Return the (x, y) coordinate for the center point of the cell that contains the specified text.  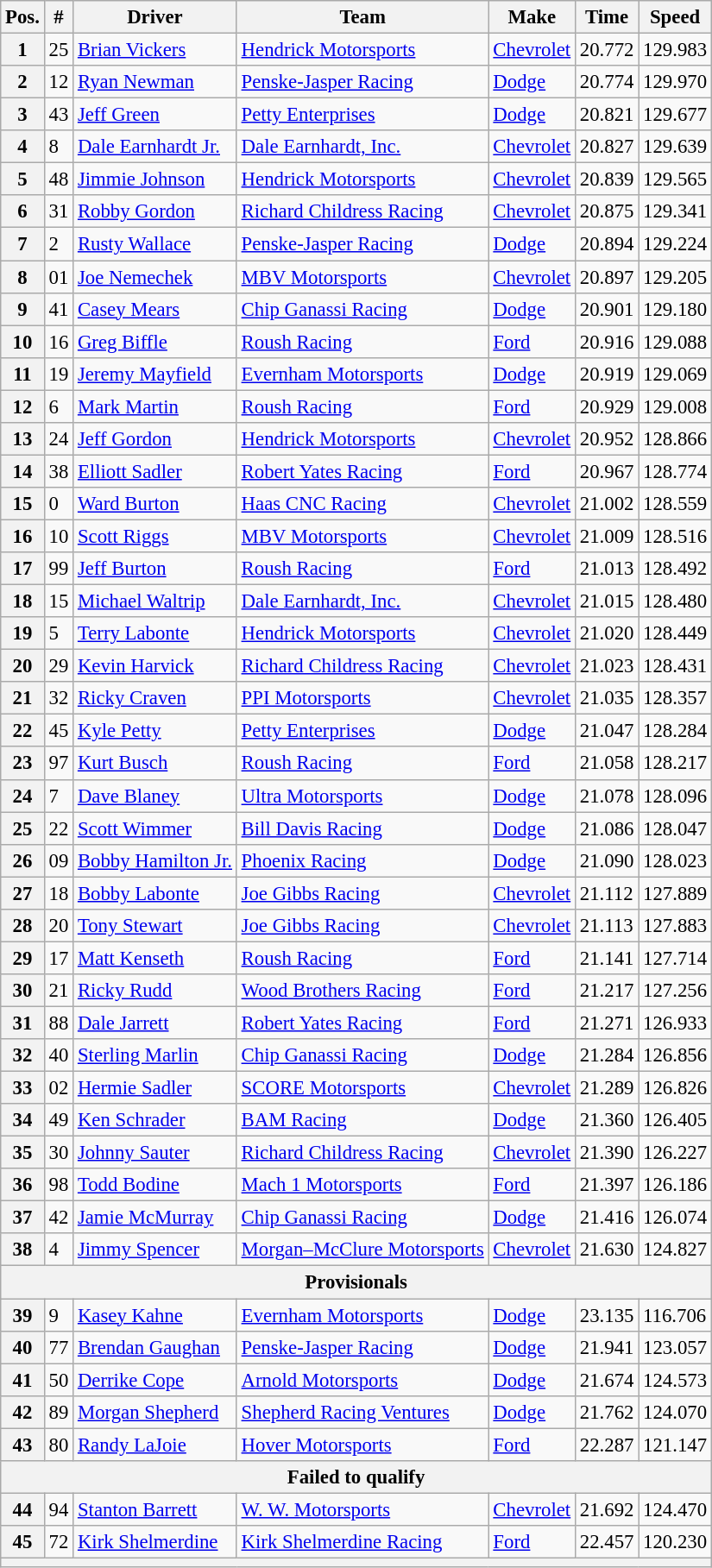
0 (59, 504)
21.217 (606, 991)
Tony Stewart (155, 926)
21.035 (606, 698)
Sterling Marlin (155, 1055)
88 (59, 1023)
Mach 1 Motorsports (362, 1185)
21.762 (606, 1412)
21.023 (606, 666)
128.492 (675, 569)
Speed (675, 17)
129.180 (675, 309)
21.020 (606, 633)
23 (22, 764)
128.866 (675, 439)
44 (22, 1509)
94 (59, 1509)
09 (59, 860)
129.983 (675, 50)
Brian Vickers (155, 50)
Jeff Green (155, 115)
1 (22, 50)
129.008 (675, 406)
20.821 (606, 115)
Phoenix Racing (362, 860)
Ricky Rudd (155, 991)
11 (22, 374)
Bill Davis Racing (362, 828)
Wood Brothers Racing (362, 991)
Terry Labonte (155, 633)
Ken Schrader (155, 1120)
20.875 (606, 211)
Jeff Burton (155, 569)
Ricky Craven (155, 698)
21.015 (606, 601)
Mark Martin (155, 406)
20.967 (606, 471)
89 (59, 1412)
50 (59, 1380)
21.113 (606, 926)
128.047 (675, 828)
129.341 (675, 211)
Kasey Kahne (155, 1315)
Kyle Petty (155, 731)
48 (59, 179)
21.002 (606, 504)
Hover Motorsports (362, 1445)
21.416 (606, 1218)
97 (59, 764)
21.674 (606, 1380)
126.856 (675, 1055)
126.074 (675, 1218)
Jeremy Mayfield (155, 374)
99 (59, 569)
Kirk Shelmerdine (155, 1542)
127.714 (675, 958)
W. W. Motorsports (362, 1509)
Michael Waltrip (155, 601)
PPI Motorsports (362, 698)
28 (22, 926)
20.901 (606, 309)
128.431 (675, 666)
116.706 (675, 1315)
127.256 (675, 991)
22.457 (606, 1542)
Elliott Sadler (155, 471)
Jeff Gordon (155, 439)
Dale Jarrett (155, 1023)
124.070 (675, 1412)
21.941 (606, 1347)
01 (59, 277)
123.057 (675, 1347)
Joe Nemechek (155, 277)
BAM Racing (362, 1120)
21.086 (606, 828)
21.271 (606, 1023)
Provisionals (356, 1282)
21.078 (606, 796)
Scott Riggs (155, 536)
Kirk Shelmerdine Racing (362, 1542)
33 (22, 1088)
20.916 (606, 342)
128.284 (675, 731)
126.826 (675, 1088)
20.827 (606, 147)
Dave Blaney (155, 796)
Kurt Busch (155, 764)
129.677 (675, 115)
21.013 (606, 569)
34 (22, 1120)
126.227 (675, 1153)
20.929 (606, 406)
127.889 (675, 893)
Casey Mears (155, 309)
14 (22, 471)
127.883 (675, 926)
SCORE Motorsports (362, 1088)
21.390 (606, 1153)
Rusty Wallace (155, 244)
49 (59, 1120)
Ryan Newman (155, 82)
Pos. (22, 17)
Ward Burton (155, 504)
126.186 (675, 1185)
21.141 (606, 958)
129.069 (675, 374)
Failed to qualify (356, 1477)
128.774 (675, 471)
120.230 (675, 1542)
21.090 (606, 860)
Morgan–McClure Motorsports (362, 1250)
Time (606, 17)
Greg Biffle (155, 342)
Bobby Hamilton Jr. (155, 860)
Stanton Barrett (155, 1509)
Morgan Shepherd (155, 1412)
36 (22, 1185)
128.217 (675, 764)
20.897 (606, 277)
13 (22, 439)
128.096 (675, 796)
129.565 (675, 179)
Bobby Labonte (155, 893)
Randy LaJoie (155, 1445)
Hermie Sadler (155, 1088)
22.287 (606, 1445)
02 (59, 1088)
124.827 (675, 1250)
35 (22, 1153)
Johnny Sauter (155, 1153)
126.405 (675, 1120)
128.023 (675, 860)
20.774 (606, 82)
21.397 (606, 1185)
128.357 (675, 698)
3 (22, 115)
128.480 (675, 601)
23.135 (606, 1315)
21.284 (606, 1055)
21.692 (606, 1509)
80 (59, 1445)
21.360 (606, 1120)
27 (22, 893)
Matt Kenseth (155, 958)
121.147 (675, 1445)
20.839 (606, 179)
129.970 (675, 82)
128.516 (675, 536)
98 (59, 1185)
Todd Bodine (155, 1185)
37 (22, 1218)
Haas CNC Racing (362, 504)
128.559 (675, 504)
Jamie McMurray (155, 1218)
129.639 (675, 147)
129.088 (675, 342)
Derrike Cope (155, 1380)
Jimmy Spencer (155, 1250)
77 (59, 1347)
21.630 (606, 1250)
Dale Earnhardt Jr. (155, 147)
21.289 (606, 1088)
39 (22, 1315)
Jimmie Johnson (155, 179)
# (59, 17)
20.919 (606, 374)
Kevin Harvick (155, 666)
Arnold Motorsports (362, 1380)
126.933 (675, 1023)
26 (22, 860)
Shepherd Racing Ventures (362, 1412)
Brendan Gaughan (155, 1347)
Driver (155, 17)
Robby Gordon (155, 211)
20.772 (606, 50)
128.449 (675, 633)
Ultra Motorsports (362, 796)
124.470 (675, 1509)
124.573 (675, 1380)
72 (59, 1542)
21.047 (606, 731)
21.058 (606, 764)
Scott Wimmer (155, 828)
129.205 (675, 277)
Team (362, 17)
21.112 (606, 893)
20.894 (606, 244)
Make (532, 17)
129.224 (675, 244)
20.952 (606, 439)
21.009 (606, 536)
